From the cell containing the given text, extract its center point as (x, y) coordinate. 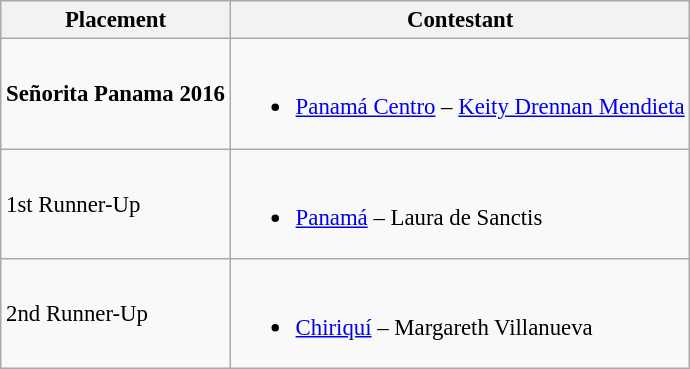
Placement (116, 20)
Chiriquí – Margareth Villanueva (460, 314)
Panamá – Laura de Sanctis (460, 204)
Señorita Panama 2016 (116, 94)
1st Runner-Up (116, 204)
Contestant (460, 20)
Panamá Centro – Keity Drennan Mendieta (460, 94)
2nd Runner-Up (116, 314)
